Search for the cell housing the specified text and yield its (X, Y) center coordinate. 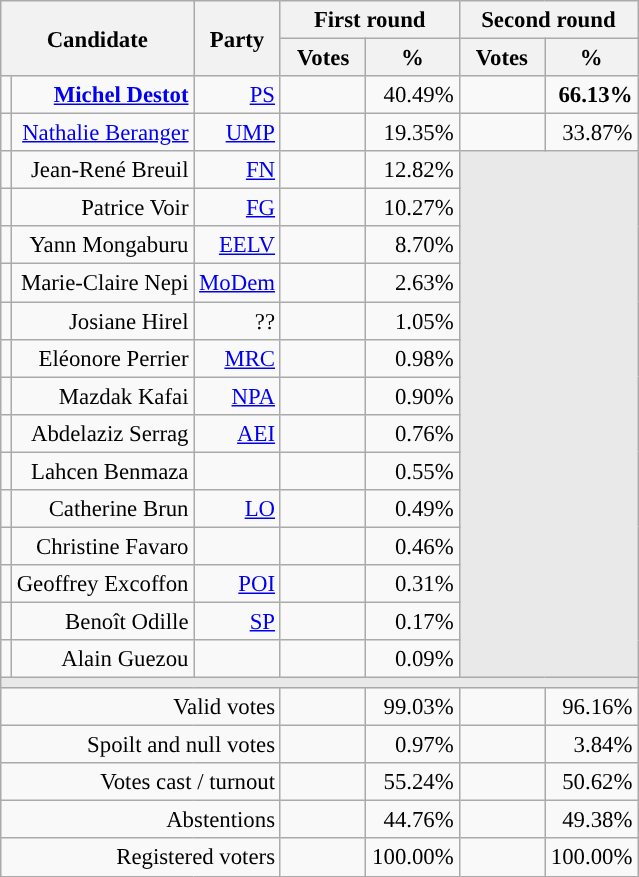
0.55% (412, 471)
MoDem (238, 283)
Eléonore Perrier (102, 358)
Michel Destot (102, 95)
AEI (238, 433)
8.70% (412, 245)
2.63% (412, 283)
Abstentions (141, 820)
SP (238, 621)
19.35% (412, 133)
0.49% (412, 509)
FG (238, 208)
EELV (238, 245)
0.17% (412, 621)
PS (238, 95)
UMP (238, 133)
1.05% (412, 321)
0.46% (412, 546)
0.31% (412, 584)
Benoît Odille (102, 621)
Jean-René Breuil (102, 170)
POI (238, 584)
10.27% (412, 208)
Yann Mongaburu (102, 245)
Mazdak Kafai (102, 396)
0.90% (412, 396)
Catherine Brun (102, 509)
40.49% (412, 95)
Second round (548, 20)
Alain Guezou (102, 659)
Josiane Hirel (102, 321)
Nathalie Beranger (102, 133)
96.16% (592, 707)
Geoffrey Excoffon (102, 584)
First round (370, 20)
0.09% (412, 659)
50.62% (592, 782)
33.87% (592, 133)
0.97% (412, 745)
?? (238, 321)
NPA (238, 396)
12.82% (412, 170)
Candidate (98, 38)
MRC (238, 358)
Valid votes (141, 707)
49.38% (592, 820)
Spoilt and null votes (141, 745)
Marie-Claire Nepi (102, 283)
Lahcen Benmaza (102, 471)
Patrice Voir (102, 208)
LO (238, 509)
Abdelaziz Serrag (102, 433)
99.03% (412, 707)
Christine Favaro (102, 546)
Votes cast / turnout (141, 782)
66.13% (592, 95)
0.76% (412, 433)
Party (238, 38)
44.76% (412, 820)
FN (238, 170)
Registered voters (141, 858)
55.24% (412, 782)
0.98% (412, 358)
3.84% (592, 745)
